From the cell containing the given text, extract its center point as (x, y) coordinate. 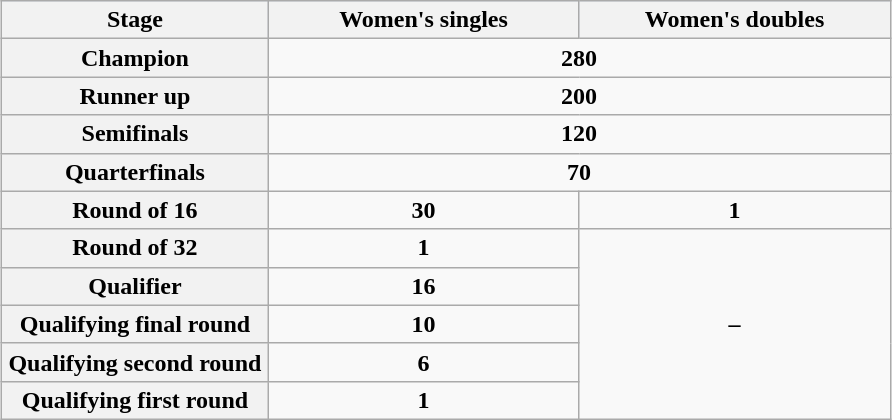
Semifinals (135, 134)
Women's singles (424, 20)
280 (579, 58)
Quarterfinals (135, 172)
200 (579, 96)
Champion (135, 58)
120 (579, 134)
Round of 16 (135, 210)
Round of 32 (135, 248)
– (734, 324)
16 (424, 286)
10 (424, 324)
Qualifying second round (135, 362)
Women's doubles (734, 20)
70 (579, 172)
30 (424, 210)
Runner up (135, 96)
Qualifying final round (135, 324)
Stage (135, 20)
6 (424, 362)
Qualifying first round (135, 400)
Qualifier (135, 286)
